Capture the cell that displays the provided text and extract its [x, y] central coordinate. 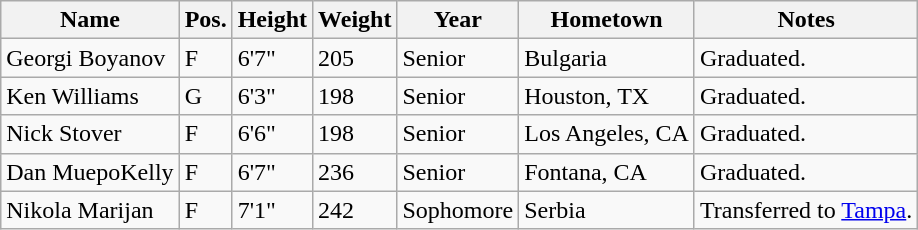
G [206, 96]
Ken Williams [90, 96]
Pos. [206, 20]
Serbia [607, 210]
Los Angeles, CA [607, 134]
6'6" [272, 134]
Height [272, 20]
Houston, TX [607, 96]
205 [355, 58]
Name [90, 20]
Fontana, CA [607, 172]
Georgi Boyanov [90, 58]
Year [458, 20]
Dan MuepoKelly [90, 172]
242 [355, 210]
7'1" [272, 210]
236 [355, 172]
Nikola Marijan [90, 210]
Hometown [607, 20]
Transferred to Tampa. [806, 210]
Sophomore [458, 210]
Nick Stover [90, 134]
Bulgaria [607, 58]
Weight [355, 20]
Notes [806, 20]
6'3" [272, 96]
